From the cell containing the given text, extract its center point as [x, y] coordinate. 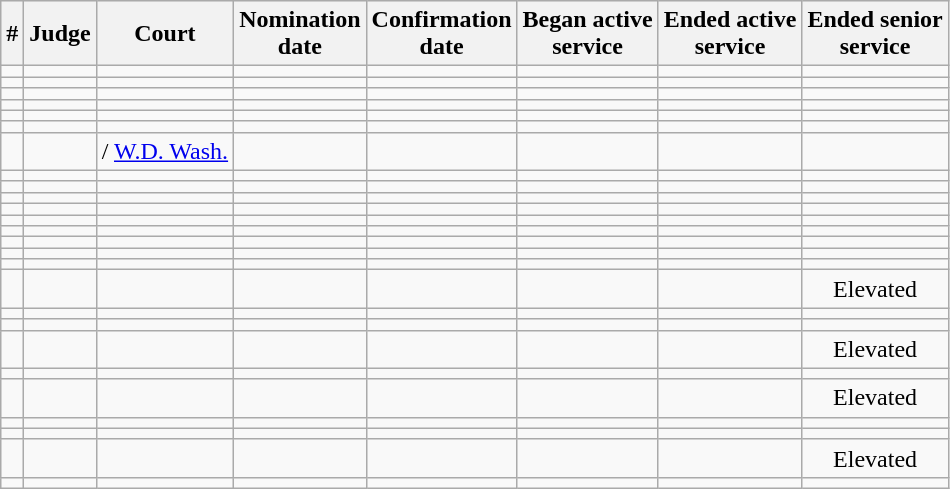
Court [164, 34]
Judge [60, 34]
Nominationdate [300, 34]
Confirmationdate [442, 34]
Ended seniorservice [875, 34]
Ended activeservice [730, 34]
/ W.D. Wash. [164, 151]
Began activeservice [588, 34]
# [12, 34]
